Return the (X, Y) coordinate for the center point of the cell that contains the specified text.  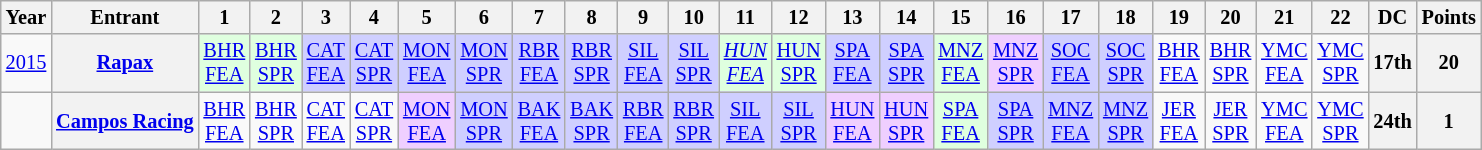
11 (746, 17)
DC (1392, 17)
14 (906, 17)
Entrant (124, 17)
6 (484, 17)
BAKSPR (592, 121)
3 (326, 17)
12 (799, 17)
Year (26, 17)
JERSPR (1231, 121)
8 (592, 17)
18 (1126, 17)
15 (960, 17)
2 (276, 17)
SOCFEA (1070, 63)
21 (1284, 17)
17th (1392, 63)
13 (852, 17)
16 (1016, 17)
4 (374, 17)
5 (426, 17)
17 (1070, 17)
Points (1449, 17)
BAKFEA (540, 121)
9 (643, 17)
19 (1179, 17)
22 (1340, 17)
Rapax (124, 63)
24th (1392, 121)
Campos Racing (124, 121)
SOCSPR (1126, 63)
2015 (26, 63)
7 (540, 17)
10 (693, 17)
JERFEA (1179, 121)
